Identify which cell holds the provided text, then report its (x, y) central coordinate. 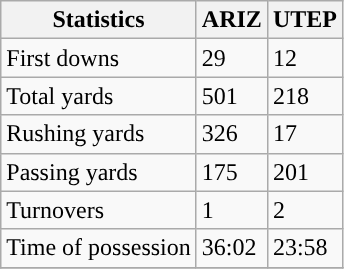
29 (232, 58)
Passing yards (99, 172)
175 (232, 172)
501 (232, 96)
Statistics (99, 20)
12 (304, 58)
36:02 (232, 248)
UTEP (304, 20)
Time of possession (99, 248)
Total yards (99, 96)
218 (304, 96)
Turnovers (99, 210)
17 (304, 134)
326 (232, 134)
Rushing yards (99, 134)
23:58 (304, 248)
1 (232, 210)
2 (304, 210)
ARIZ (232, 20)
201 (304, 172)
First downs (99, 58)
